Return the [X, Y] coordinate for the center point of the cell that contains the specified text.  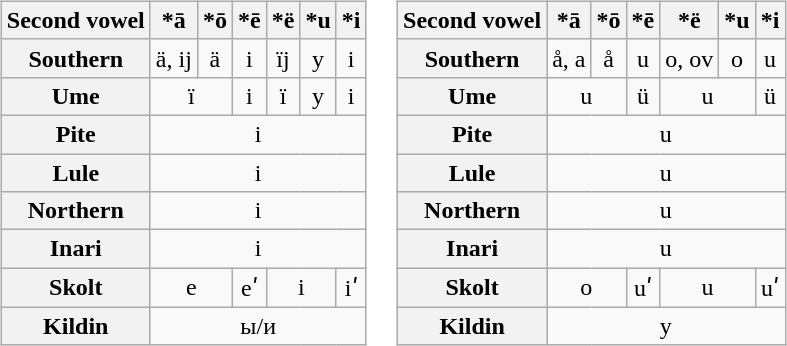
iʹ [351, 288]
e [191, 288]
ïj [283, 58]
å [608, 58]
eʹ [249, 288]
ä [214, 58]
ä, ij [174, 58]
у [666, 326]
ы/и [258, 326]
o, ov [690, 58]
å, a [569, 58]
